Extract the (x, y) coordinate from the center of the cell holding the provided text.  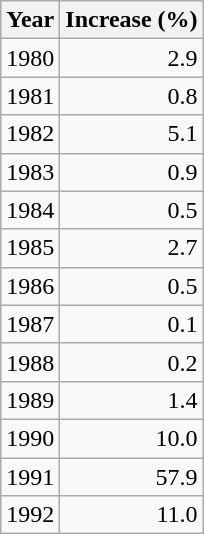
1980 (30, 58)
1992 (30, 515)
5.1 (132, 134)
0.8 (132, 96)
1981 (30, 96)
2.9 (132, 58)
1986 (30, 286)
57.9 (132, 477)
1987 (30, 324)
1984 (30, 210)
10.0 (132, 438)
1991 (30, 477)
Year (30, 20)
1988 (30, 362)
1983 (30, 172)
1989 (30, 400)
1982 (30, 134)
11.0 (132, 515)
1990 (30, 438)
1.4 (132, 400)
2.7 (132, 248)
0.2 (132, 362)
0.9 (132, 172)
0.1 (132, 324)
1985 (30, 248)
Increase (%) (132, 20)
